Capture the cell that displays the provided text and extract its (X, Y) central coordinate. 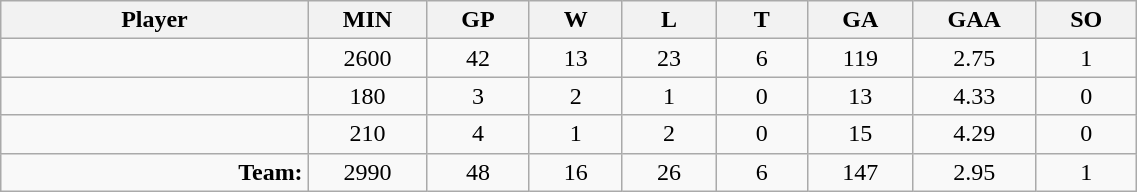
147 (860, 172)
4 (478, 134)
26 (668, 172)
2990 (368, 172)
16 (576, 172)
2.75 (974, 58)
T (762, 20)
SO (1086, 20)
48 (478, 172)
15 (860, 134)
210 (368, 134)
MIN (368, 20)
2.95 (974, 172)
119 (860, 58)
180 (368, 96)
Player (154, 20)
2600 (368, 58)
GAA (974, 20)
Team: (154, 172)
W (576, 20)
4.29 (974, 134)
GP (478, 20)
3 (478, 96)
4.33 (974, 96)
42 (478, 58)
GA (860, 20)
L (668, 20)
23 (668, 58)
